Find where the given text appears and provide that cell's center as (X, Y) coordinate. 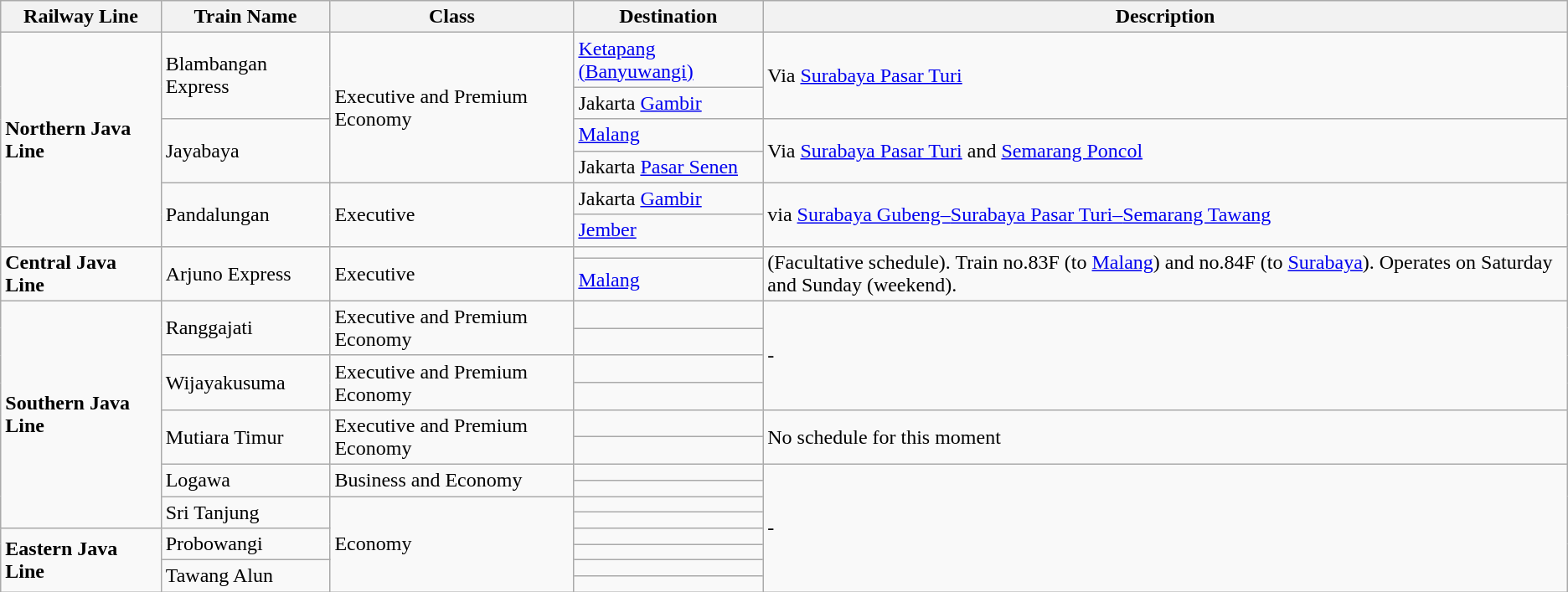
via Surabaya Gubeng–Surabaya Pasar Turi–Semarang Tawang (1166, 214)
Economy (452, 543)
Probowangi (245, 544)
Southern Java Line (80, 414)
Wijayakusuma (245, 382)
Blambangan Express (245, 75)
Mutiara Timur (245, 437)
Business and Economy (452, 480)
Ketapang (Banyuwangi) (668, 60)
Description (1166, 17)
Sri Tanjung (245, 512)
Northern Java Line (80, 139)
Via Surabaya Pasar Turi (1166, 75)
Jakarta Pasar Senen (668, 167)
Arjuno Express (245, 273)
Pandalungan (245, 214)
Tawang Alun (245, 576)
Train Name (245, 17)
Railway Line (80, 17)
Eastern Java Line (80, 560)
Destination (668, 17)
Central Java Line (80, 273)
Class (452, 17)
Ranggajati (245, 328)
Jayabaya (245, 151)
(Facultative schedule). Train no.83F (to Malang) and no.84F (to Surabaya). Operates on Saturday and Sunday (weekend). (1166, 273)
No schedule for this moment (1166, 437)
Jember (668, 230)
Via Surabaya Pasar Turi and Semarang Poncol (1166, 151)
Logawa (245, 480)
